Identify which cell holds the provided text, then report its [X, Y] central coordinate. 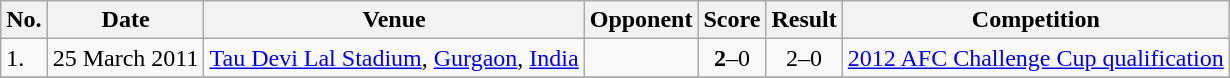
2012 AFC Challenge Cup qualification [1036, 58]
Score [732, 20]
Venue [394, 20]
Opponent [641, 20]
Tau Devi Lal Stadium, Gurgaon, India [394, 58]
1. [24, 58]
25 March 2011 [126, 58]
Date [126, 20]
Competition [1036, 20]
Result [804, 20]
No. [24, 20]
